Find where the given text appears and provide that cell's center as (x, y) coordinate. 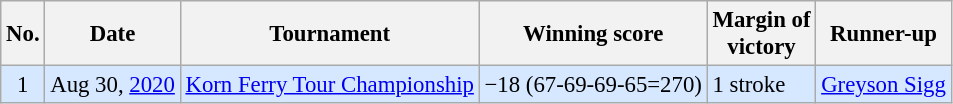
Winning score (593, 34)
−18 (67-69-69-65=270) (593, 85)
Tournament (330, 34)
Aug 30, 2020 (112, 85)
1 stroke (762, 85)
Margin ofvictory (762, 34)
1 (23, 85)
Korn Ferry Tour Championship (330, 85)
No. (23, 34)
Runner-up (884, 34)
Greyson Sigg (884, 85)
Date (112, 34)
